Provide the (x, y) coordinate of the cell's center where the given text is located.  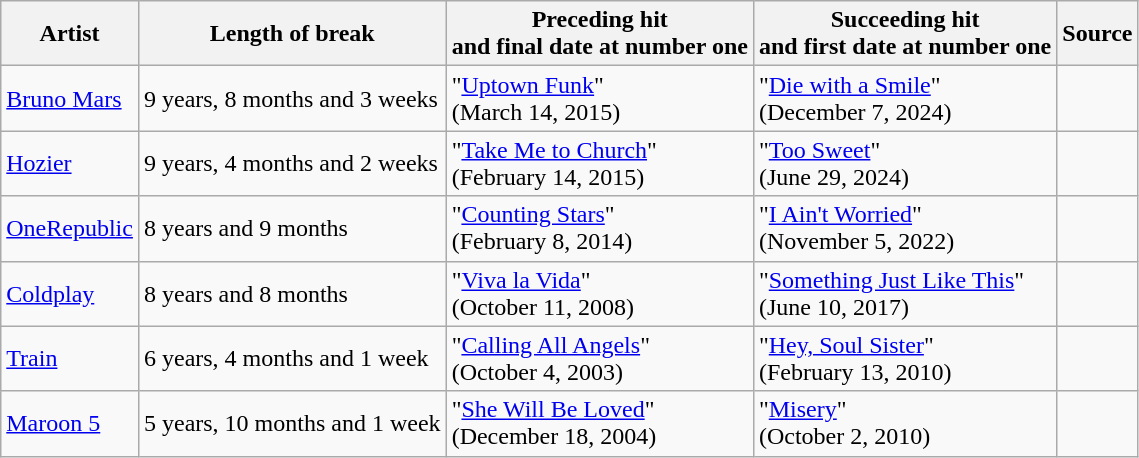
Maroon 5 (70, 424)
"Uptown Funk"(March 14, 2015) (600, 98)
"Something Just Like This"(June 10, 2017) (904, 294)
Artist (70, 34)
Length of break (292, 34)
"I Ain't Worried"(November 5, 2022) (904, 228)
"Misery"(October 2, 2010) (904, 424)
"Calling All Angels"(October 4, 2003) (600, 358)
8 years and 8 months (292, 294)
"Too Sweet"(June 29, 2024) (904, 164)
"Counting Stars"(February 8, 2014) (600, 228)
Source (1098, 34)
Succeeding hitand first date at number one (904, 34)
"Die with a Smile"(December 7, 2024) (904, 98)
"Viva la Vida"(October 11, 2008) (600, 294)
9 years, 8 months and 3 weeks (292, 98)
Preceding hitand final date at number one (600, 34)
Train (70, 358)
"She Will Be Loved"(December 18, 2004) (600, 424)
OneRepublic (70, 228)
Hozier (70, 164)
5 years, 10 months and 1 week (292, 424)
Bruno Mars (70, 98)
6 years, 4 months and 1 week (292, 358)
"Hey, Soul Sister"(February 13, 2010) (904, 358)
Coldplay (70, 294)
9 years, 4 months and 2 weeks (292, 164)
8 years and 9 months (292, 228)
"Take Me to Church"(February 14, 2015) (600, 164)
